Find where the given text appears and provide that cell's center as (X, Y) coordinate. 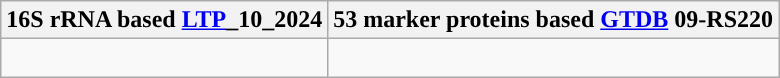
53 marker proteins based GTDB 09-RS220 (554, 20)
16S rRNA based LTP_10_2024 (164, 20)
